Find where the given text appears and provide that cell's center as [x, y] coordinate. 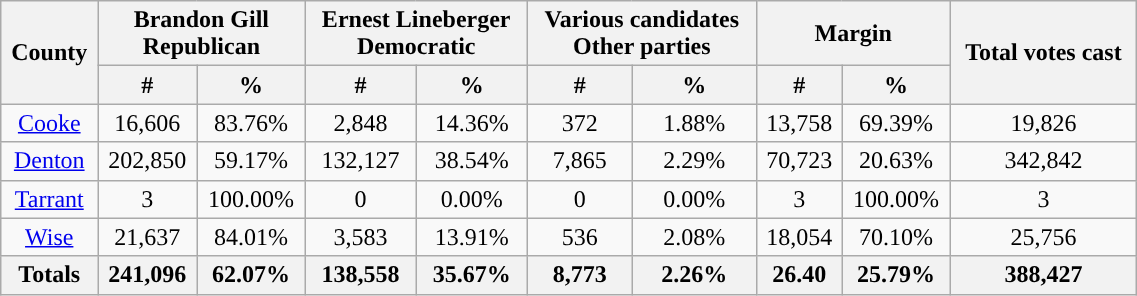
342,842 [1044, 161]
25.79% [896, 275]
Various candidatesOther parties [642, 34]
241,096 [148, 275]
18,054 [799, 237]
21,637 [148, 237]
Tarrant [50, 199]
138,558 [360, 275]
Ernest LinebergerDemocratic [416, 34]
202,850 [148, 161]
8,773 [580, 275]
Denton [50, 161]
388,427 [1044, 275]
16,606 [148, 123]
2.08% [694, 237]
Total votes cast [1044, 52]
70.10% [896, 237]
Totals [50, 275]
26.40 [799, 275]
13.91% [472, 237]
1.88% [694, 123]
Cooke [50, 123]
536 [580, 237]
20.63% [896, 161]
19,826 [1044, 123]
3,583 [360, 237]
69.39% [896, 123]
2.29% [694, 161]
70,723 [799, 161]
7,865 [580, 161]
132,127 [360, 161]
62.07% [251, 275]
Brandon GillRepublican [202, 34]
2.26% [694, 275]
83.76% [251, 123]
35.67% [472, 275]
38.54% [472, 161]
County [50, 52]
13,758 [799, 123]
25,756 [1044, 237]
59.17% [251, 161]
14.36% [472, 123]
Margin [853, 34]
Wise [50, 237]
2,848 [360, 123]
84.01% [251, 237]
372 [580, 123]
